Provide the (x, y) coordinate of the cell's center where the given text is located.  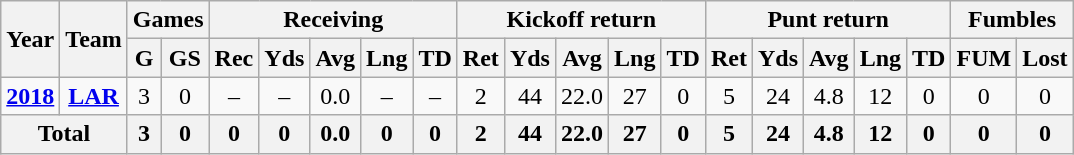
Games (168, 20)
LAR (94, 96)
G (144, 58)
2018 (30, 96)
GS (185, 58)
Receiving (333, 20)
Total (64, 134)
Lost (1045, 58)
Rec (234, 58)
Kickoff return (581, 20)
Team (94, 39)
Year (30, 39)
Fumbles (1012, 20)
FUM (984, 58)
Punt return (828, 20)
